Locate the cell with the specified text and output its [X, Y] center coordinate. 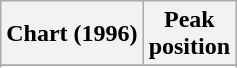
Chart (1996) [72, 34]
Peakposition [189, 34]
